For the text-containing cell, return its midpoint in (x, y) coordinate format. 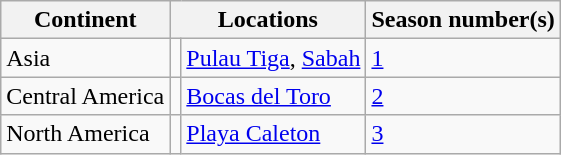
Continent (86, 20)
Season number(s) (463, 20)
Locations (268, 20)
Asia (86, 58)
Pulau Tiga, Sabah (274, 58)
Playa Caleton (274, 134)
Central America (86, 96)
Bocas del Toro (274, 96)
3 (463, 134)
1 (463, 58)
2 (463, 96)
North America (86, 134)
